Capture the cell that displays the provided text and extract its [x, y] central coordinate. 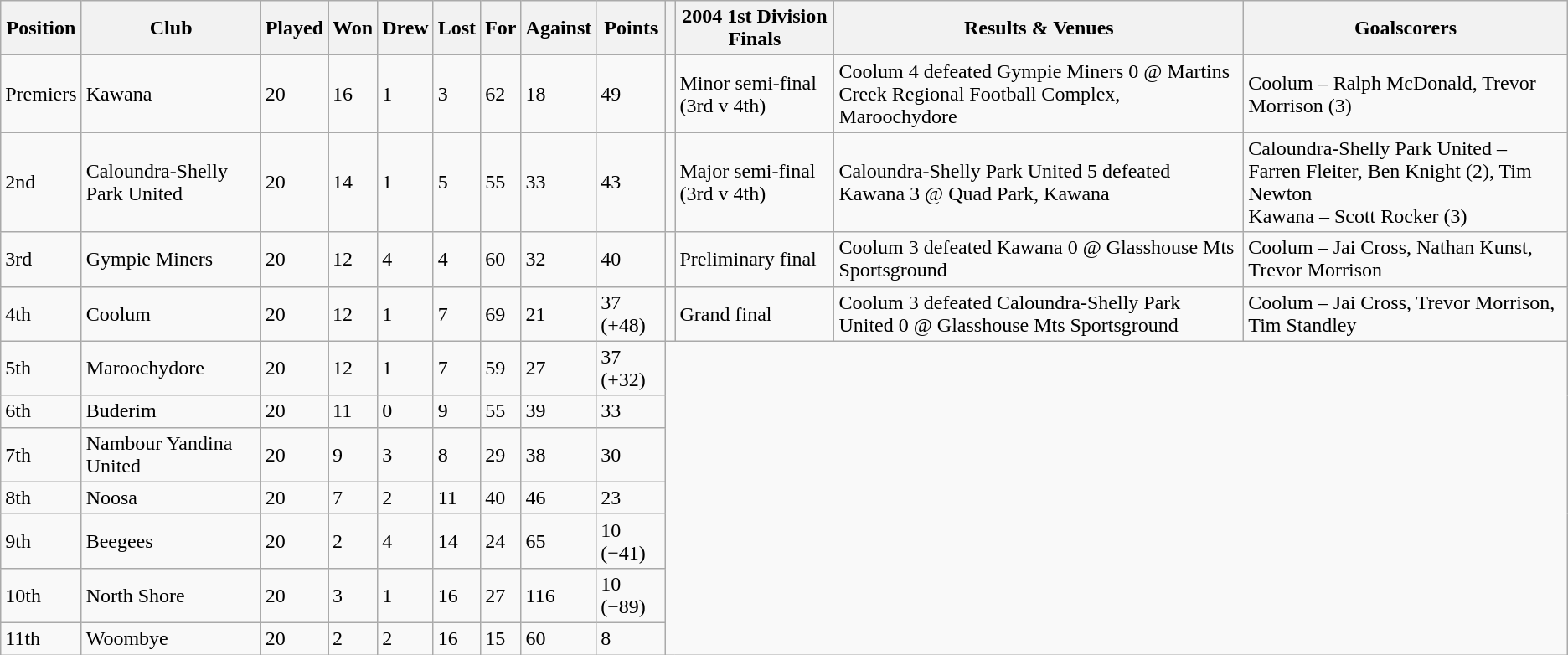
Coolum 4 defeated Gympie Miners 0 @ Martins Creek Regional Football Complex, Maroochydore [1039, 94]
116 [559, 595]
15 [501, 638]
10 (−41) [632, 541]
Goalscorers [1406, 28]
Points [632, 28]
3rd [41, 260]
5 [456, 183]
Maroochydore [171, 369]
Noosa [171, 498]
Caloundra-Shelly Park United – Farren Fleiter, Ben Knight (2), Tim NewtonKawana – Scott Rocker (3) [1406, 183]
Lost [456, 28]
6th [41, 411]
Against [559, 28]
Won [353, 28]
69 [501, 313]
10th [41, 595]
Preliminary final [755, 260]
Kawana [171, 94]
32 [559, 260]
65 [559, 541]
59 [501, 369]
2004 1st Division Finals [755, 28]
Position [41, 28]
11th [41, 638]
38 [559, 454]
Gympie Miners [171, 260]
4th [41, 313]
21 [559, 313]
62 [501, 94]
Results & Venues [1039, 28]
North Shore [171, 595]
Grand final [755, 313]
2nd [41, 183]
10 (−89) [632, 595]
Coolum – Jai Cross, Nathan Kunst, Trevor Morrison [1406, 260]
Caloundra-Shelly Park United [171, 183]
Caloundra-Shelly Park United 5 defeated Kawana 3 @ Quad Park, Kawana [1039, 183]
43 [632, 183]
Club [171, 28]
24 [501, 541]
8th [41, 498]
29 [501, 454]
30 [632, 454]
0 [405, 411]
39 [559, 411]
For [501, 28]
Coolum 3 defeated Kawana 0 @ Glasshouse Mts Sportsground [1039, 260]
7th [41, 454]
Drew [405, 28]
37 (+32) [632, 369]
Woombye [171, 638]
Coolum – Jai Cross, Trevor Morrison, Tim Standley [1406, 313]
Beegees [171, 541]
Buderim [171, 411]
Nambour Yandina United [171, 454]
Major semi-final (3rd v 4th) [755, 183]
23 [632, 498]
18 [559, 94]
Played [294, 28]
Coolum 3 defeated Caloundra-Shelly Park United 0 @ Glasshouse Mts Sportsground [1039, 313]
Premiers [41, 94]
Coolum [171, 313]
37 (+48) [632, 313]
9th [41, 541]
Coolum – Ralph McDonald, Trevor Morrison (3) [1406, 94]
Minor semi-final (3rd v 4th) [755, 94]
5th [41, 369]
49 [632, 94]
46 [559, 498]
